Return the [X, Y] coordinate for the center point of the cell that contains the specified text.  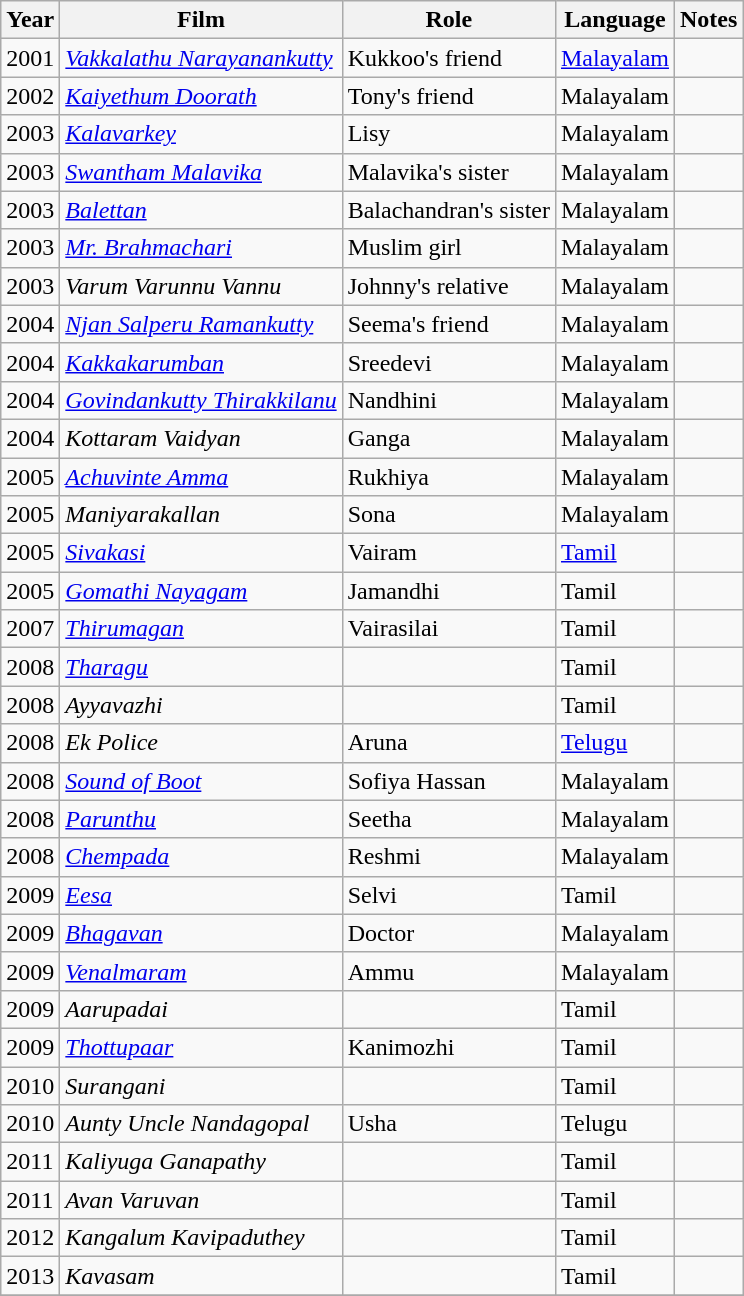
Film [201, 20]
Sofiya Hassan [448, 781]
Sona [448, 515]
Achuvinte Amma [201, 477]
Sreedevi [448, 362]
Language [614, 20]
Chempada [201, 857]
Balettan [201, 210]
Reshmi [448, 857]
Rukhiya [448, 477]
Varum Varunnu Vannu [201, 286]
Vairasilai [448, 629]
Seema's friend [448, 324]
Seetha [448, 819]
Year [30, 20]
Ek Police [201, 743]
Kangalum Kavipaduthey [201, 1238]
Govindankutty Thirakkilanu [201, 400]
Maniyarakallan [201, 515]
Bhagavan [201, 933]
Thottupaar [201, 1047]
Ayyavazhi [201, 705]
Aunty Uncle Nandagopal [201, 1124]
Thirumagan [201, 629]
Eesa [201, 895]
Aruna [448, 743]
Jamandhi [448, 591]
2001 [30, 58]
Balachandran's sister [448, 210]
Kottaram Vaidyan [201, 438]
Kaliyuga Ganapathy [201, 1162]
Muslim girl [448, 248]
Mr. Brahmachari [201, 248]
Role [448, 20]
Kavasam [201, 1276]
Kukkoo's friend [448, 58]
Notes [709, 20]
Sound of Boot [201, 781]
Aarupadai [201, 1009]
Tony's friend [448, 96]
Sivakasi [201, 553]
Kaiyethum Doorath [201, 96]
Vairam [448, 553]
Kanimozhi [448, 1047]
Ammu [448, 971]
Surangani [201, 1085]
Doctor [448, 933]
2012 [30, 1238]
2007 [30, 629]
Johnny's relative [448, 286]
Vakkalathu Narayanankutty [201, 58]
2002 [30, 96]
Njan Salperu Ramankutty [201, 324]
Malavika's sister [448, 172]
Selvi [448, 895]
Nandhini [448, 400]
Ganga [448, 438]
Avan Varuvan [201, 1200]
Parunthu [201, 819]
Tharagu [201, 667]
Lisy [448, 134]
Usha [448, 1124]
Venalmaram [201, 971]
2013 [30, 1276]
Swantham Malavika [201, 172]
Kalavarkey [201, 134]
Gomathi Nayagam [201, 591]
Kakkakarumban [201, 362]
